Find where the given text appears and provide that cell's center as [X, Y] coordinate. 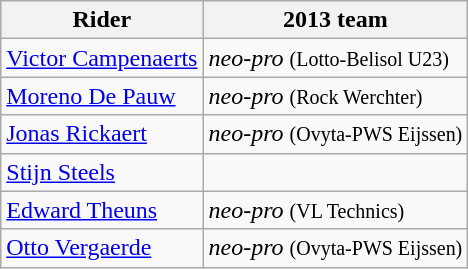
Jonas Rickaert [102, 134]
2013 team [336, 20]
Otto Vergaerde [102, 248]
neo-pro (Rock Werchter) [336, 96]
neo-pro (VL Technics) [336, 210]
Edward Theuns [102, 210]
Moreno De Pauw [102, 96]
Stijn Steels [102, 172]
Rider [102, 20]
neo-pro (Lotto-Belisol U23) [336, 58]
Victor Campenaerts [102, 58]
